Provide the (x, y) coordinate of the cell's center where the given text is located.  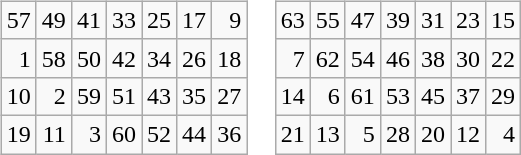
52 (160, 134)
5 (362, 134)
44 (194, 134)
22 (504, 58)
33 (124, 20)
46 (398, 58)
9 (230, 20)
20 (432, 134)
61 (362, 96)
1 (18, 58)
36 (230, 134)
35 (194, 96)
4 (504, 134)
37 (468, 96)
21 (292, 134)
2 (54, 96)
63 (292, 20)
11 (54, 134)
53 (398, 96)
18 (230, 58)
29 (504, 96)
3 (88, 134)
23 (468, 20)
41 (88, 20)
58 (54, 58)
31 (432, 20)
10 (18, 96)
17 (194, 20)
7 (292, 58)
55 (328, 20)
34 (160, 58)
30 (468, 58)
6 (328, 96)
50 (88, 58)
27 (230, 96)
25 (160, 20)
59 (88, 96)
57 (18, 20)
39 (398, 20)
12 (468, 134)
51 (124, 96)
47 (362, 20)
15 (504, 20)
60 (124, 134)
26 (194, 58)
49 (54, 20)
14 (292, 96)
38 (432, 58)
13 (328, 134)
43 (160, 96)
42 (124, 58)
62 (328, 58)
54 (362, 58)
45 (432, 96)
28 (398, 134)
19 (18, 134)
